Identify which cell holds the provided text, then report its (x, y) central coordinate. 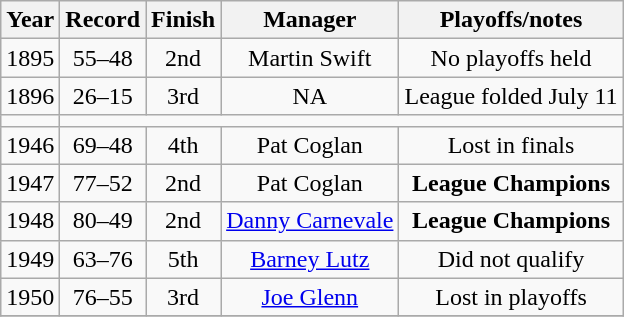
Joe Glenn (310, 297)
1946 (30, 145)
League folded July 11 (511, 96)
1949 (30, 259)
Record (103, 20)
1895 (30, 58)
Lost in finals (511, 145)
Year (30, 20)
1948 (30, 221)
Finish (184, 20)
63–76 (103, 259)
55–48 (103, 58)
NA (310, 96)
1947 (30, 183)
4th (184, 145)
69–48 (103, 145)
80–49 (103, 221)
26–15 (103, 96)
Danny Carnevale (310, 221)
Barney Lutz (310, 259)
1950 (30, 297)
Playoffs/notes (511, 20)
Manager (310, 20)
Did not qualify (511, 259)
77–52 (103, 183)
No playoffs held (511, 58)
1896 (30, 96)
5th (184, 259)
76–55 (103, 297)
Martin Swift (310, 58)
Lost in playoffs (511, 297)
